Return the (x, y) coordinate for the center point of the cell that contains the specified text.  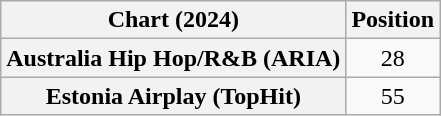
55 (393, 96)
Position (393, 20)
28 (393, 58)
Estonia Airplay (TopHit) (174, 96)
Australia Hip Hop/R&B (ARIA) (174, 58)
Chart (2024) (174, 20)
